Provide the [X, Y] coordinate of the cell's center where the given text is located.  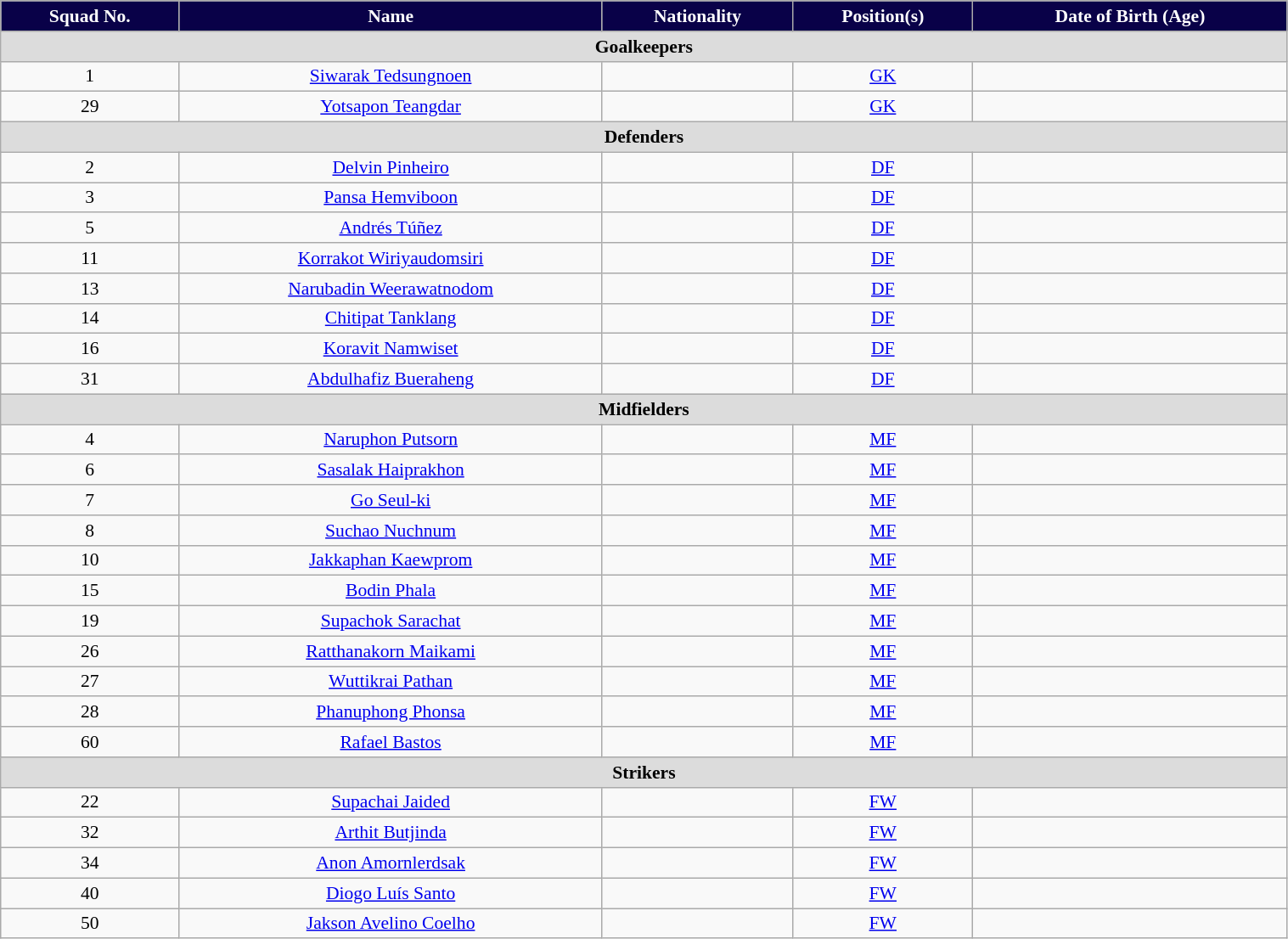
11 [90, 258]
13 [90, 289]
Andrés Túñez [391, 228]
3 [90, 198]
1 [90, 76]
Squad No. [90, 16]
40 [90, 893]
50 [90, 924]
Narubadin Weerawatnodom [391, 289]
Strikers [644, 773]
Wuttikrai Pathan [391, 682]
Nationality [697, 16]
Delvin Pinheiro [391, 167]
19 [90, 621]
Go Seul-ki [391, 500]
Midfielders [644, 409]
Chitipat Tanklang [391, 318]
29 [90, 107]
10 [90, 560]
Position(s) [883, 16]
Defenders [644, 138]
Name [391, 16]
Suchao Nuchnum [391, 531]
28 [90, 712]
26 [90, 651]
2 [90, 167]
Naruphon Putsorn [391, 440]
Siwarak Tedsungnoen [391, 76]
Bodin Phala [391, 591]
Supachok Sarachat [391, 621]
Koravit Namwiset [391, 349]
Pansa Hemviboon [391, 198]
Arthit Butjinda [391, 833]
16 [90, 349]
Rafael Bastos [391, 742]
22 [90, 802]
Sasalak Haiprakhon [391, 470]
32 [90, 833]
6 [90, 470]
60 [90, 742]
Goalkeepers [644, 47]
Abdulhafiz Bueraheng [391, 380]
Jakkaphan Kaewprom [391, 560]
Anon Amornlerdsak [391, 863]
15 [90, 591]
31 [90, 380]
Supachai Jaided [391, 802]
Yotsapon Teangdar [391, 107]
Ratthanakorn Maikami [391, 651]
5 [90, 228]
Phanuphong Phonsa [391, 712]
7 [90, 500]
4 [90, 440]
Diogo Luís Santo [391, 893]
8 [90, 531]
14 [90, 318]
27 [90, 682]
Korrakot Wiriyaudomsiri [391, 258]
Jakson Avelino Coelho [391, 924]
34 [90, 863]
Date of Birth (Age) [1130, 16]
